Return the (x, y) coordinate for the center point of the cell that contains the specified text.  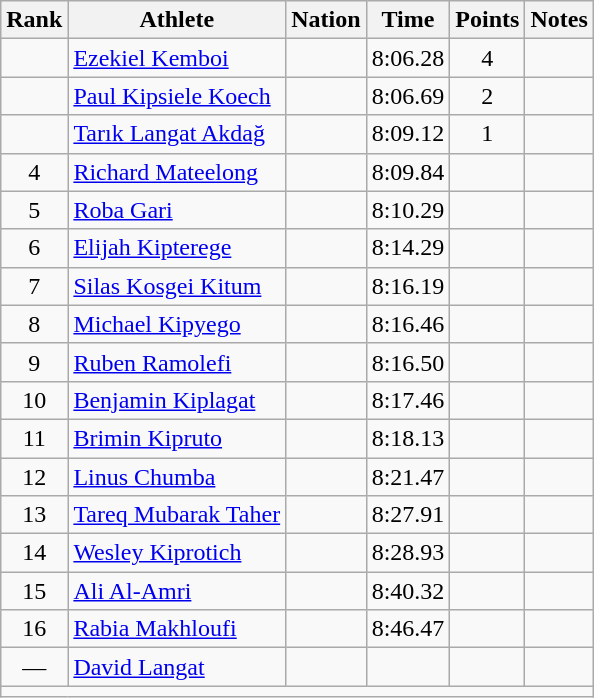
5 (34, 210)
— (34, 667)
Time (408, 20)
8:16.46 (408, 324)
8:40.32 (408, 591)
Brimin Kipruto (177, 438)
9 (34, 362)
11 (34, 438)
7 (34, 286)
8:27.91 (408, 515)
Ezekiel Kemboi (177, 58)
Rabia Makhloufi (177, 629)
8:28.93 (408, 553)
Points (488, 20)
Ali Al-Amri (177, 591)
Paul Kipsiele Koech (177, 96)
Tareq Mubarak Taher (177, 515)
Benjamin Kiplagat (177, 400)
8:16.19 (408, 286)
Athlete (177, 20)
8:16.50 (408, 362)
14 (34, 553)
Silas Kosgei Kitum (177, 286)
8:10.29 (408, 210)
8:18.13 (408, 438)
Roba Gari (177, 210)
Richard Mateelong (177, 172)
Linus Chumba (177, 477)
8:09.84 (408, 172)
1 (488, 134)
Nation (326, 20)
David Langat (177, 667)
8:06.69 (408, 96)
Rank (34, 20)
13 (34, 515)
12 (34, 477)
Wesley Kiprotich (177, 553)
10 (34, 400)
15 (34, 591)
8:46.47 (408, 629)
Notes (559, 20)
8 (34, 324)
8:06.28 (408, 58)
8:21.47 (408, 477)
8:09.12 (408, 134)
8:17.46 (408, 400)
Elijah Kipterege (177, 248)
Ruben Ramolefi (177, 362)
6 (34, 248)
2 (488, 96)
Tarık Langat Akdağ (177, 134)
Michael Kipyego (177, 324)
8:14.29 (408, 248)
16 (34, 629)
